Find where the given text appears and provide that cell's center as [X, Y] coordinate. 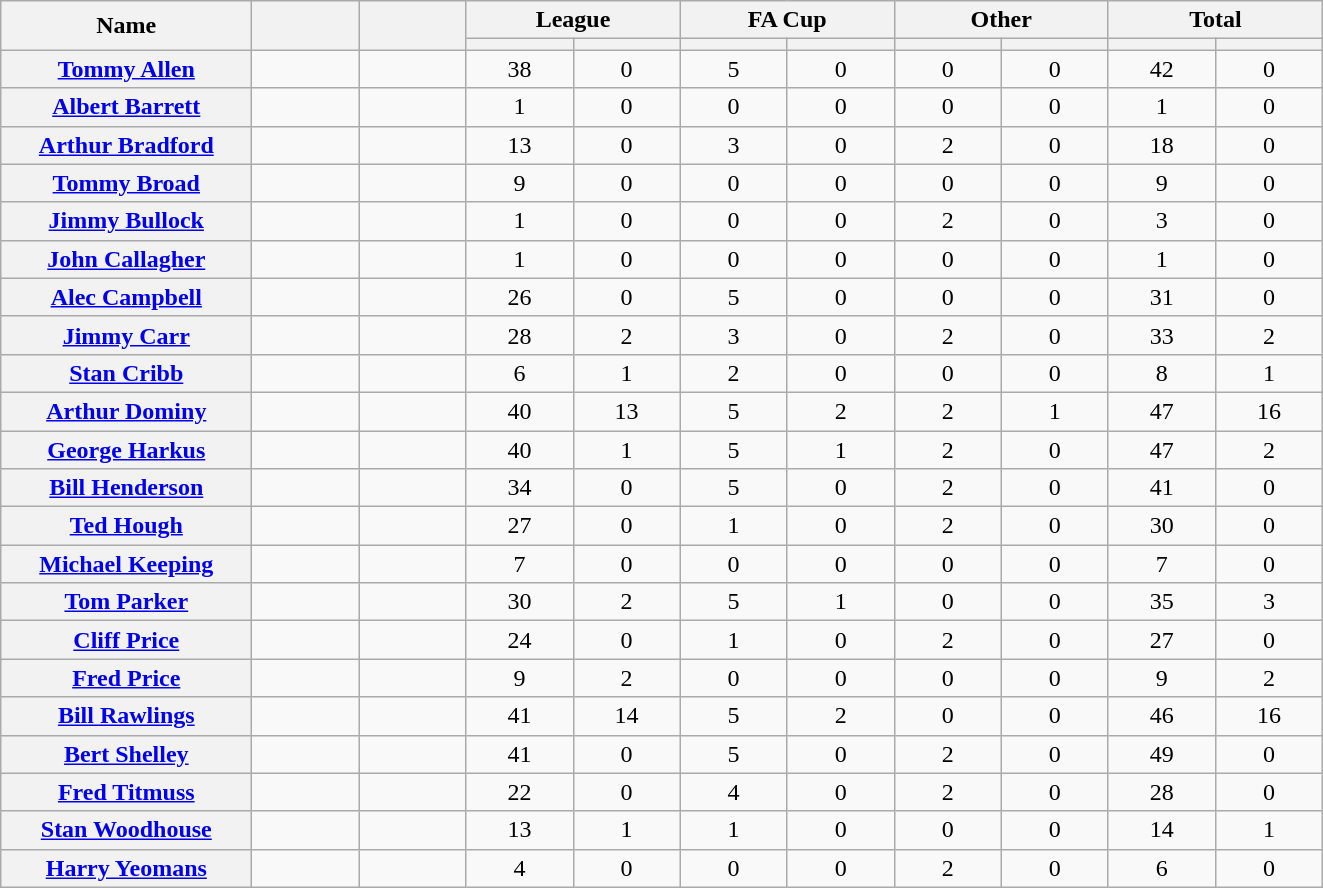
49 [1162, 754]
George Harkus [126, 449]
31 [1162, 297]
Ted Hough [126, 526]
Bert Shelley [126, 754]
Tommy Allen [126, 69]
Name [126, 26]
46 [1162, 716]
Alec Campbell [126, 297]
Jimmy Carr [126, 335]
Other [1001, 20]
FA Cup [787, 20]
Michael Keeping [126, 564]
Jimmy Bullock [126, 221]
24 [520, 640]
34 [520, 488]
38 [520, 69]
Albert Barrett [126, 107]
18 [1162, 145]
Stan Woodhouse [126, 830]
Fred Price [126, 678]
35 [1162, 602]
Arthur Dominy [126, 411]
Tommy Broad [126, 183]
League [573, 20]
26 [520, 297]
Tom Parker [126, 602]
Stan Cribb [126, 373]
8 [1162, 373]
42 [1162, 69]
Bill Rawlings [126, 716]
Total [1215, 20]
33 [1162, 335]
Fred Titmuss [126, 792]
Arthur Bradford [126, 145]
Harry Yeomans [126, 868]
Bill Henderson [126, 488]
Cliff Price [126, 640]
John Callagher [126, 259]
22 [520, 792]
